Return [x, y] of the center of cell containing provided text 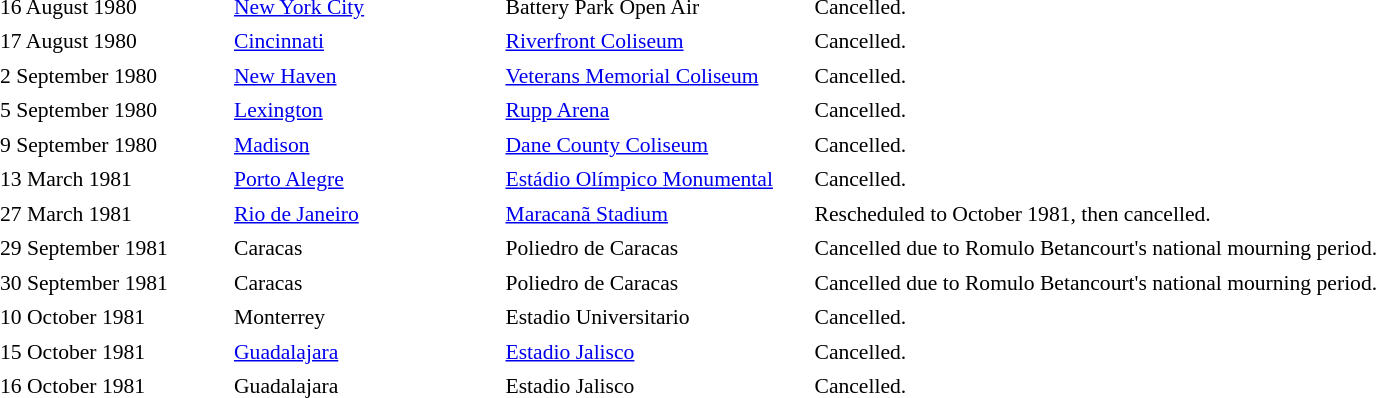
New Haven [365, 76]
Rupp Arena [655, 110]
Porto Alegre [365, 180]
Monterrey [365, 318]
Veterans Memorial Coliseum [655, 76]
Estadio Jalisco [655, 352]
Madison [365, 145]
Cincinnati [365, 42]
Estadio Universitario [655, 318]
Riverfront Coliseum [655, 42]
Lexington [365, 110]
Dane County Coliseum [655, 145]
Rio de Janeiro [365, 214]
Maracanã Stadium [655, 214]
Guadalajara [365, 352]
Estádio Olímpico Monumental [655, 180]
